Scan for the cell matching the given text and deliver its [x, y] coordinate at center. 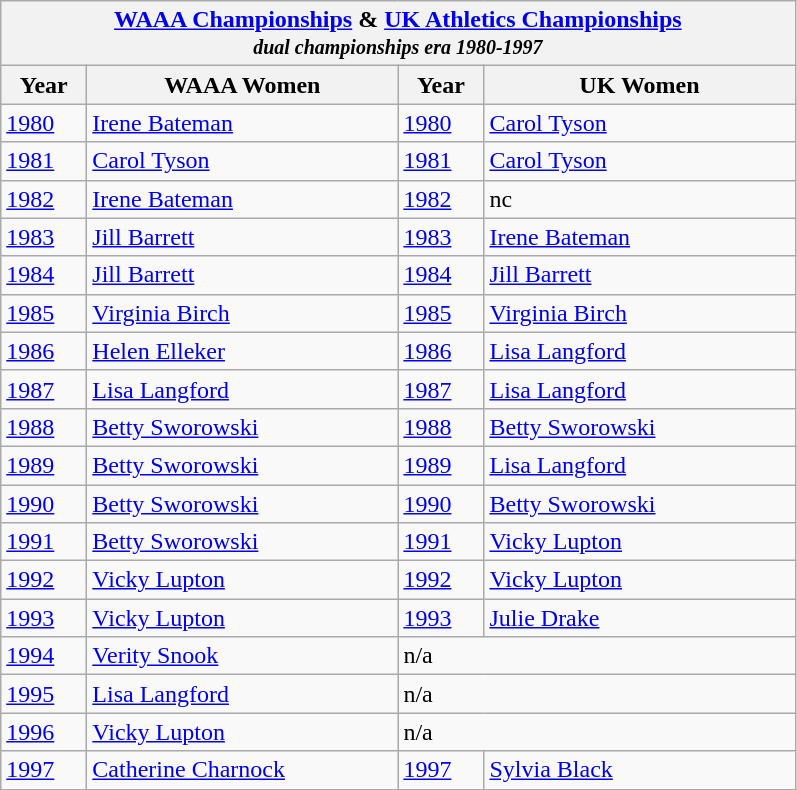
WAAA Championships & UK Athletics Championshipsdual championships era 1980-1997 [398, 34]
1994 [44, 656]
Helen Elleker [242, 351]
Catherine Charnock [242, 770]
1995 [44, 694]
nc [640, 199]
Julie Drake [640, 618]
1996 [44, 732]
WAAA Women [242, 85]
Verity Snook [242, 656]
Sylvia Black [640, 770]
UK Women [640, 85]
